Detect which cell encompasses the target text, then output its (X, Y) center coordinate. 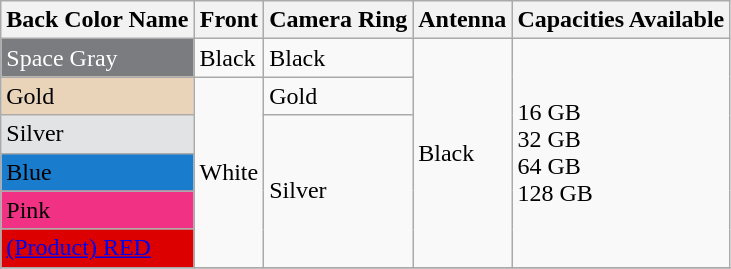
Back Color Name (98, 20)
16 GB32 GB64 GB128 GB (621, 153)
Antenna (462, 20)
Front (229, 20)
Capacities Available (621, 20)
Pink (98, 210)
White (229, 172)
Space Gray (98, 58)
(Product) RED (98, 248)
Camera Ring (338, 20)
Blue (98, 172)
